Search for the cell housing the specified text and yield its [x, y] center coordinate. 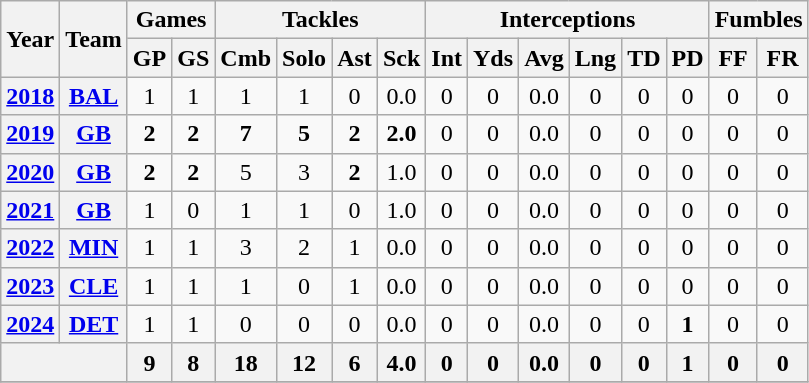
GS [194, 58]
Games [170, 20]
CLE [94, 286]
BAL [94, 96]
12 [304, 362]
8 [194, 362]
2022 [30, 248]
2.0 [401, 134]
DET [94, 324]
Ast [355, 58]
6 [355, 362]
Yds [494, 58]
2021 [30, 210]
Team [94, 39]
2024 [30, 324]
2018 [30, 96]
PD [688, 58]
Sck [401, 58]
Lng [595, 58]
Int [447, 58]
Solo [304, 58]
FF [733, 58]
GP [149, 58]
Cmb [246, 58]
FR [782, 58]
Fumbles [758, 20]
7 [246, 134]
TD [644, 58]
2023 [30, 286]
Tackles [320, 20]
2019 [30, 134]
18 [246, 362]
Avg [544, 58]
Year [30, 39]
MIN [94, 248]
4.0 [401, 362]
Interceptions [568, 20]
9 [149, 362]
2020 [30, 172]
